Determine the (X, Y) coordinate at the center of the cell enclosing the given text.  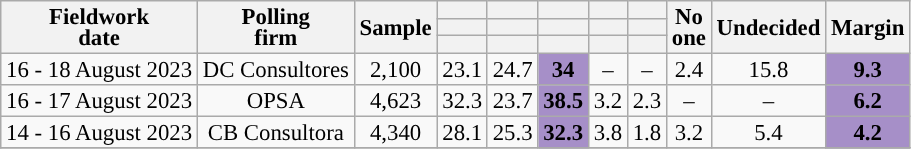
28.1 (462, 133)
Fieldworkdate (100, 28)
23.7 (512, 101)
38.5 (563, 101)
Pollingfirm (276, 28)
1.8 (646, 133)
4,340 (396, 133)
9.3 (868, 70)
23.1 (462, 70)
14 - 16 August 2023 (100, 133)
24.7 (512, 70)
OPSA (276, 101)
2.3 (646, 101)
6.2 (868, 101)
2,100 (396, 70)
2.4 (688, 70)
4.2 (868, 133)
Noone (688, 28)
DC Consultores (276, 70)
3.8 (608, 133)
4,623 (396, 101)
25.3 (512, 133)
CB Consultora (276, 133)
16 - 18 August 2023 (100, 70)
Sample (396, 28)
34 (563, 70)
15.8 (768, 70)
5.4 (768, 133)
Margin (868, 28)
16 - 17 August 2023 (100, 101)
Undecided (768, 28)
